Search for the cell housing the specified text and yield its (x, y) center coordinate. 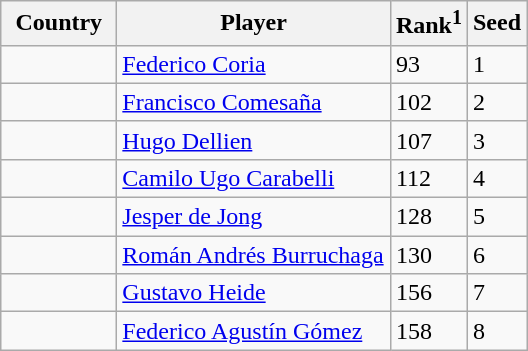
Player (254, 24)
2 (496, 102)
Hugo Dellien (254, 140)
128 (428, 217)
107 (428, 140)
112 (428, 178)
156 (428, 293)
Román Andrés Burruchaga (254, 255)
Camilo Ugo Carabelli (254, 178)
158 (428, 331)
8 (496, 331)
Francisco Comesaña (254, 102)
Country (59, 24)
1 (496, 64)
Seed (496, 24)
4 (496, 178)
5 (496, 217)
Rank1 (428, 24)
102 (428, 102)
Federico Coria (254, 64)
Jesper de Jong (254, 217)
7 (496, 293)
Gustavo Heide (254, 293)
Federico Agustín Gómez (254, 331)
93 (428, 64)
130 (428, 255)
6 (496, 255)
3 (496, 140)
